Return (X, Y) of the center of cell containing provided text 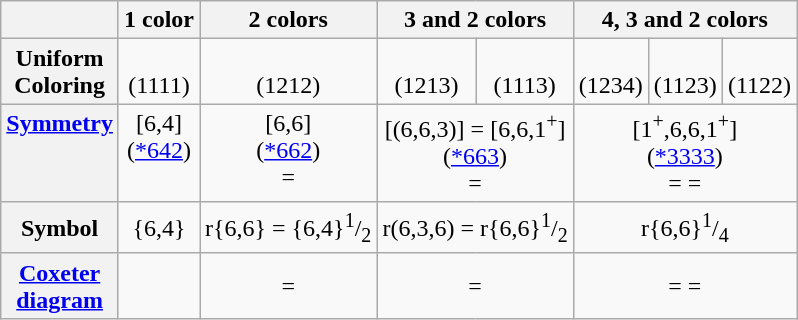
(1123) (685, 72)
Symbol (60, 228)
(1113) (524, 72)
{6,4} (158, 228)
Coxeterdiagram (60, 286)
r{6,6} = {6,4}1/2 (288, 228)
= = (684, 286)
(1111) (158, 72)
r(6,3,6) = r{6,6}1/2 (475, 228)
[6,4](*642) (158, 154)
[6,6](*662) = (288, 154)
r{6,6}1/4 (684, 228)
4, 3 and 2 colors (684, 20)
Symmetry (60, 154)
3 and 2 colors (475, 20)
[1+,6,6,1+](*3333) = = (684, 154)
1 color (158, 20)
(1212) (288, 72)
(1213) (426, 72)
2 colors (288, 20)
(1122) (759, 72)
UniformColoring (60, 72)
(1234) (610, 72)
[(6,6,3)] = [6,6,1+](*663) = (475, 154)
